Capture the cell that displays the provided text and extract its [X, Y] central coordinate. 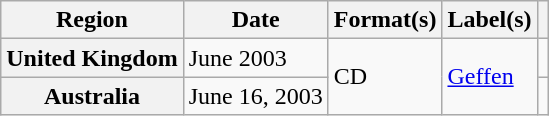
June 16, 2003 [256, 96]
Geffen [490, 77]
Date [256, 20]
June 2003 [256, 58]
Label(s) [490, 20]
CD [385, 77]
United Kingdom [92, 58]
Australia [92, 96]
Region [92, 20]
Format(s) [385, 20]
